Extract the [X, Y] coordinate from the center of the cell holding the provided text.  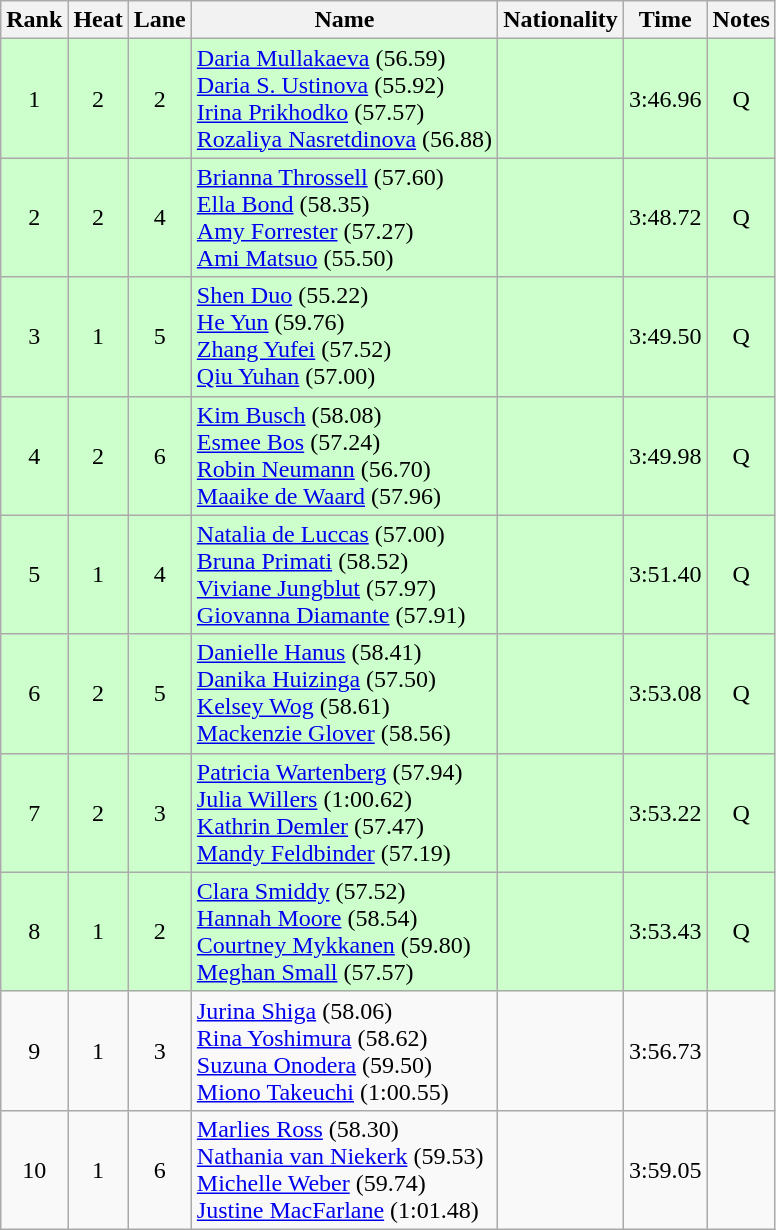
Shen Duo (55.22)He Yun (59.76)Zhang Yufei (57.52)Qiu Yuhan (57.00) [344, 336]
Clara Smiddy (57.52)Hannah Moore (58.54)Courtney Mykkanen (59.80)Meghan Small (57.57) [344, 932]
Notes [741, 20]
8 [34, 932]
3:56.73 [665, 1050]
Time [665, 20]
10 [34, 1170]
3:51.40 [665, 574]
3:46.96 [665, 98]
9 [34, 1050]
3:53.22 [665, 812]
Patricia Wartenberg (57.94)Julia Willers (1:00.62)Kathrin Demler (57.47)Mandy Feldbinder (57.19) [344, 812]
Heat [98, 20]
Daria Mullakaeva (56.59)Daria S. Ustinova (55.92)Irina Prikhodko (57.57)Rozaliya Nasretdinova (56.88) [344, 98]
Nationality [561, 20]
7 [34, 812]
3:59.05 [665, 1170]
3:48.72 [665, 218]
Jurina Shiga (58.06)Rina Yoshimura (58.62)Suzuna Onodera (59.50)Miono Takeuchi (1:00.55) [344, 1050]
3:53.08 [665, 694]
Name [344, 20]
Brianna Throssell (57.60)Ella Bond (58.35)Amy Forrester (57.27)Ami Matsuo (55.50) [344, 218]
Lane [160, 20]
3:49.98 [665, 456]
Danielle Hanus (58.41)Danika Huizinga (57.50)Kelsey Wog (58.61)Mackenzie Glover (58.56) [344, 694]
Rank [34, 20]
3:49.50 [665, 336]
3:53.43 [665, 932]
Kim Busch (58.08)Esmee Bos (57.24)Robin Neumann (56.70)Maaike de Waard (57.96) [344, 456]
Natalia de Luccas (57.00)Bruna Primati (58.52)Viviane Jungblut (57.97)Giovanna Diamante (57.91) [344, 574]
Marlies Ross (58.30)Nathania van Niekerk (59.53)Michelle Weber (59.74)Justine MacFarlane (1:01.48) [344, 1170]
